Scan for the cell matching the given text and deliver its (X, Y) coordinate at center. 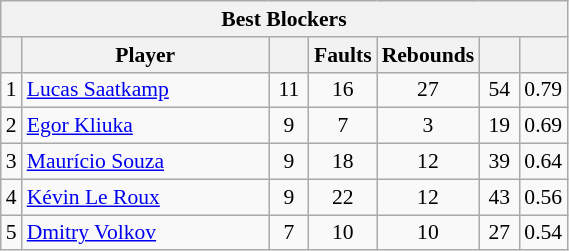
Maurício Souza (146, 162)
2 (12, 126)
Faults (343, 55)
16 (343, 90)
Lucas Saatkamp (146, 90)
Best Blockers (284, 19)
5 (12, 233)
1 (12, 90)
22 (343, 197)
0.54 (543, 233)
11 (289, 90)
54 (499, 90)
Rebounds (428, 55)
Kévin Le Roux (146, 197)
19 (499, 126)
Egor Kliuka (146, 126)
4 (12, 197)
0.64 (543, 162)
0.79 (543, 90)
Dmitry Volkov (146, 233)
0.56 (543, 197)
18 (343, 162)
0.69 (543, 126)
43 (499, 197)
Player (146, 55)
39 (499, 162)
